Determine the (X, Y) coordinate at the center of the cell enclosing the given text.  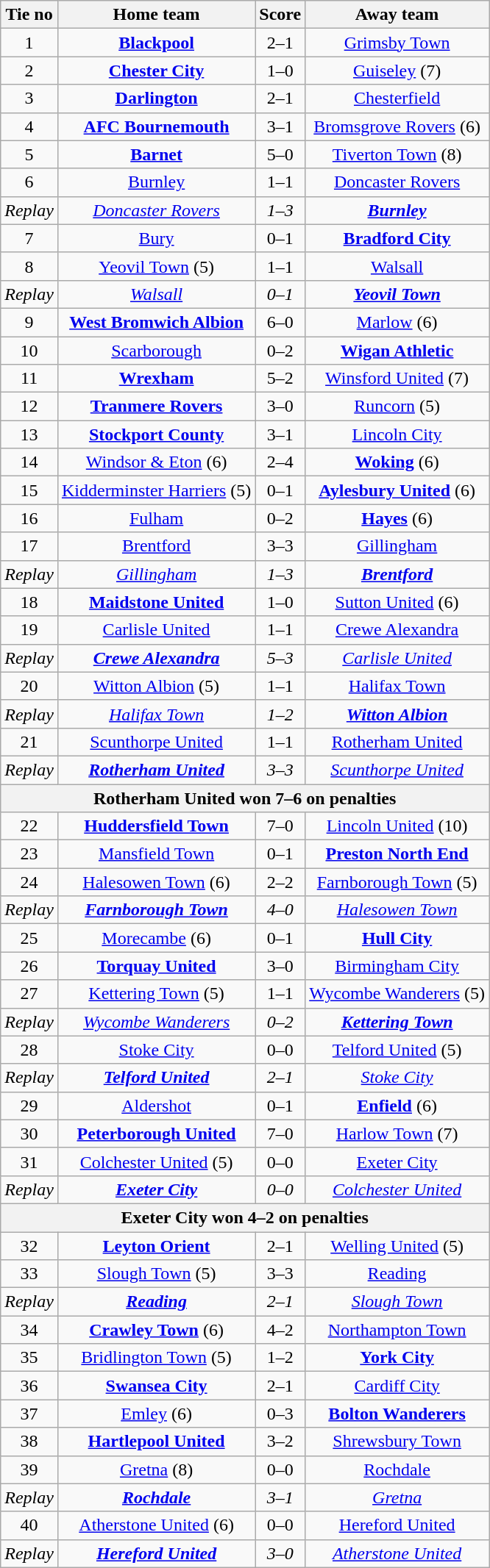
Tranmere Rovers (156, 407)
Emley (6) (156, 1414)
Leyton Orient (156, 1246)
Barnet (156, 154)
Sutton United (6) (397, 602)
Swansea City (156, 1386)
19 (29, 630)
Enfield (6) (397, 1106)
13 (29, 434)
40 (29, 1525)
25 (29, 938)
Woking (6) (397, 462)
Telford United (156, 1078)
Kettering Town (5) (156, 994)
Colchester United (5) (156, 1161)
Cardiff City (397, 1386)
Grimsby Town (397, 43)
Colchester United (397, 1189)
21 (29, 742)
5–2 (280, 379)
36 (29, 1386)
39 (29, 1469)
Lincoln United (10) (397, 826)
17 (29, 546)
11 (29, 379)
33 (29, 1274)
Witton Albion (397, 714)
Bolton Wanderers (397, 1414)
2–2 (280, 882)
Rotherham United won 7–6 on penalties (245, 798)
Bromsgrove Rovers (6) (397, 126)
9 (29, 322)
Slough Town (5) (156, 1274)
24 (29, 882)
Fulham (156, 518)
Morecambe (6) (156, 938)
32 (29, 1246)
1 (29, 43)
Kettering Town (397, 1022)
27 (29, 994)
5–3 (280, 658)
Bradford City (397, 238)
4 (29, 126)
Slough Town (397, 1302)
Birmingham City (397, 966)
Kidderminster Harriers (5) (156, 490)
37 (29, 1414)
Mansfield Town (156, 854)
18 (29, 602)
Wycombe Wanderers (5) (397, 994)
Welling United (5) (397, 1246)
Marlow (6) (397, 322)
Aylesbury United (6) (397, 490)
Gretna (397, 1497)
26 (29, 966)
Wrexham (156, 379)
Harlow Town (7) (397, 1134)
Maidstone United (156, 602)
Wycombe Wanderers (156, 1022)
Peterborough United (156, 1134)
20 (29, 686)
Exeter City won 4–2 on penalties (245, 1217)
29 (29, 1106)
Guiseley (7) (397, 71)
Lincoln City (397, 434)
2 (29, 71)
6–0 (280, 322)
Hartlepool United (156, 1442)
Northampton Town (397, 1330)
22 (29, 826)
23 (29, 854)
Score (280, 15)
Tiverton Town (8) (397, 154)
3–2 (280, 1442)
30 (29, 1134)
Chesterfield (397, 99)
Halesowen Town (397, 910)
6 (29, 182)
38 (29, 1442)
Wigan Athletic (397, 351)
Runcorn (5) (397, 407)
12 (29, 407)
Yeovil Town (397, 294)
Huddersfield Town (156, 826)
AFC Bournemouth (156, 126)
35 (29, 1358)
Yeovil Town (5) (156, 266)
Farnborough Town (5) (397, 882)
Chester City (156, 71)
7 (29, 238)
Gretna (8) (156, 1469)
Hull City (397, 938)
31 (29, 1161)
Blackpool (156, 43)
Torquay United (156, 966)
Home team (156, 15)
34 (29, 1330)
4–2 (280, 1330)
Windsor & Eton (6) (156, 462)
4–0 (280, 910)
Crawley Town (6) (156, 1330)
Preston North End (397, 854)
West Bromwich Albion (156, 322)
Stockport County (156, 434)
Winsford United (7) (397, 379)
Halesowen Town (6) (156, 882)
Hayes (6) (397, 518)
Telford United (5) (397, 1050)
2–4 (280, 462)
Farnborough Town (156, 910)
15 (29, 490)
Scarborough (156, 351)
Shrewsbury Town (397, 1442)
Witton Albion (5) (156, 686)
Atherstone United (397, 1553)
28 (29, 1050)
York City (397, 1358)
5 (29, 154)
Darlington (156, 99)
10 (29, 351)
Bridlington Town (5) (156, 1358)
0–3 (280, 1414)
14 (29, 462)
8 (29, 266)
16 (29, 518)
3 (29, 99)
Aldershot (156, 1106)
Atherstone United (6) (156, 1525)
5–0 (280, 154)
Tie no (29, 15)
Away team (397, 15)
Bury (156, 238)
